Extract the (X, Y) coordinate from the center of the cell holding the provided text.  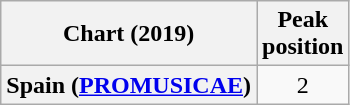
2 (303, 85)
Chart (2019) (129, 34)
Spain (PROMUSICAE) (129, 85)
Peakposition (303, 34)
